Find where the given text appears and provide that cell's center as (x, y) coordinate. 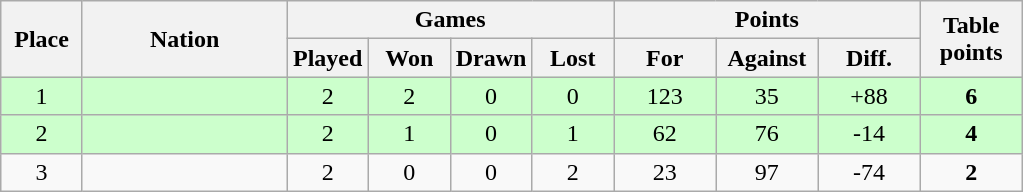
Tablepoints (971, 39)
Nation (184, 39)
Games (450, 20)
Diff. (869, 58)
Against (767, 58)
Points (767, 20)
Place (42, 39)
76 (767, 134)
4 (971, 134)
Won (409, 58)
+88 (869, 96)
23 (665, 172)
123 (665, 96)
62 (665, 134)
Drawn (491, 58)
-14 (869, 134)
-74 (869, 172)
97 (767, 172)
35 (767, 96)
For (665, 58)
Lost (573, 58)
3 (42, 172)
Played (328, 58)
6 (971, 96)
